Pinpoint the cell where the given text exists, returning its (X, Y) midpoint coordinate. 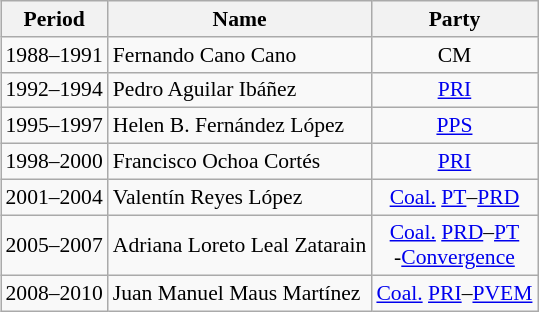
2001–2004 (54, 197)
Coal. PRI–PVEM (454, 294)
1988–1991 (54, 54)
Juan Manuel Maus Martínez (240, 294)
1992–1994 (54, 90)
Party (454, 19)
Fernando Cano Cano (240, 54)
Coal. PRD–PT-Convergence (454, 244)
Helen B. Fernández López (240, 126)
2008–2010 (54, 294)
Valentín Reyes López (240, 197)
PPS (454, 126)
Pedro Aguilar Ibáñez (240, 90)
1998–2000 (54, 161)
CM (454, 54)
1995–1997 (54, 126)
2005–2007 (54, 244)
Adriana Loreto Leal Zatarain (240, 244)
Period (54, 19)
Francisco Ochoa Cortés (240, 161)
Name (240, 19)
Coal. PT–PRD (454, 197)
